Return the (x, y) coordinate for the center point of the cell that contains the specified text.  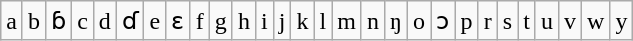
j (282, 21)
s (507, 21)
w (595, 21)
p (466, 21)
m (347, 21)
h (244, 21)
ŋ (396, 21)
c (83, 21)
d (104, 21)
u (546, 21)
ɔ (444, 21)
g (220, 21)
n (372, 21)
y (622, 21)
ɛ (178, 21)
l (323, 21)
b (34, 21)
f (200, 21)
a (12, 21)
r (488, 21)
t (527, 21)
ɗ (130, 21)
i (264, 21)
v (570, 21)
o (418, 21)
k (302, 21)
ɓ (59, 21)
e (155, 21)
